For the text-containing cell, return its midpoint in (x, y) coordinate format. 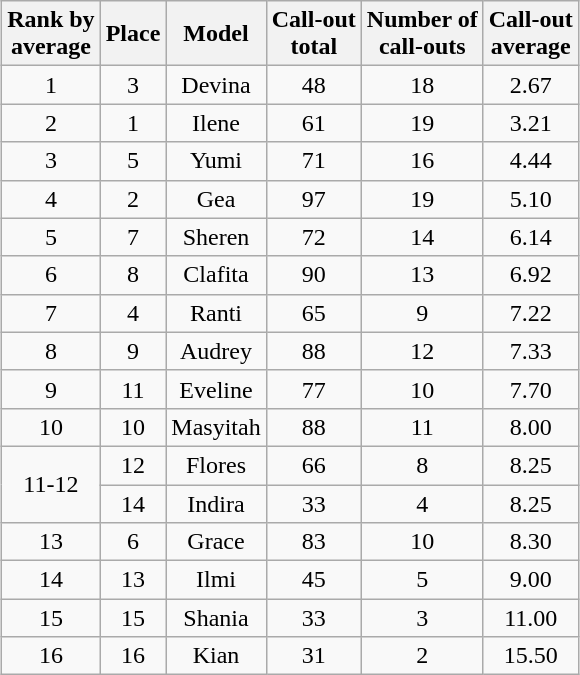
Flores (216, 465)
5.10 (530, 199)
Audrey (216, 351)
31 (314, 656)
Ilene (216, 123)
4.44 (530, 161)
Model (216, 34)
45 (314, 580)
Call-outaverage (530, 34)
3.21 (530, 123)
71 (314, 161)
8.00 (530, 427)
Clafita (216, 275)
65 (314, 313)
48 (314, 85)
Indira (216, 503)
83 (314, 542)
90 (314, 275)
6.14 (530, 237)
72 (314, 237)
11.00 (530, 618)
Ranti (216, 313)
Gea (216, 199)
2.67 (530, 85)
Ilmi (216, 580)
Number ofcall-outs (422, 34)
7.22 (530, 313)
8.30 (530, 542)
Masyitah (216, 427)
9.00 (530, 580)
Yumi (216, 161)
97 (314, 199)
11-12 (51, 484)
7.33 (530, 351)
Place (133, 34)
Shania (216, 618)
77 (314, 389)
Kian (216, 656)
Eveline (216, 389)
Call-outtotal (314, 34)
15.50 (530, 656)
66 (314, 465)
7.70 (530, 389)
Rank byaverage (51, 34)
61 (314, 123)
Devina (216, 85)
18 (422, 85)
Grace (216, 542)
6.92 (530, 275)
Sheren (216, 237)
